Output the (X, Y) coordinate of the center of the cell containing the given text.  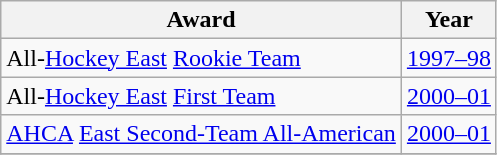
AHCA East Second-Team All-American (202, 134)
Award (202, 20)
All-Hockey East First Team (202, 96)
All-Hockey East Rookie Team (202, 58)
1997–98 (448, 58)
Year (448, 20)
